Extract the [x, y] coordinate from the center of the cell holding the provided text.  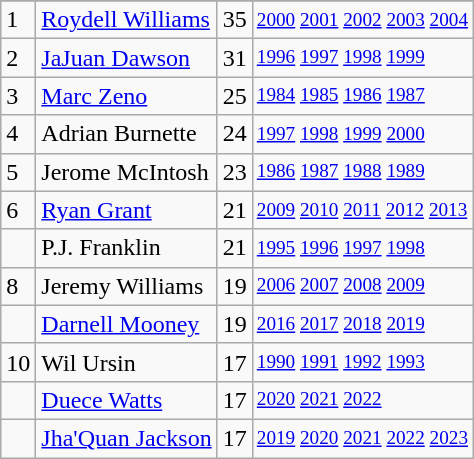
Adrian Burnette [126, 134]
2019 2020 2021 2022 2023 [362, 438]
25 [234, 96]
1995 1996 1997 1998 [362, 248]
8 [18, 286]
P.J. Franklin [126, 248]
2020 2021 2022 [362, 400]
JaJuan Dawson [126, 58]
Duece Watts [126, 400]
2009 2010 2011 2012 2013 [362, 210]
1990 1991 1992 1993 [362, 362]
10 [18, 362]
2000 2001 2002 2003 2004 [362, 20]
Marc Zeno [126, 96]
4 [18, 134]
5 [18, 172]
Wil Ursin [126, 362]
24 [234, 134]
35 [234, 20]
31 [234, 58]
Roydell Williams [126, 20]
1984 1985 1986 1987 [362, 96]
3 [18, 96]
1996 1997 1998 1999 [362, 58]
1 [18, 20]
1986 1987 1988 1989 [362, 172]
Ryan Grant [126, 210]
Darnell Mooney [126, 324]
6 [18, 210]
2006 2007 2008 2009 [362, 286]
2 [18, 58]
1997 1998 1999 2000 [362, 134]
Jha'Quan Jackson [126, 438]
23 [234, 172]
Jerome McIntosh [126, 172]
Jeremy Williams [126, 286]
2016 2017 2018 2019 [362, 324]
